For the text-containing cell, return its midpoint in [x, y] coordinate format. 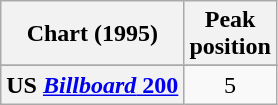
Chart (1995) [92, 34]
Peakposition [230, 34]
5 [230, 85]
US Billboard 200 [92, 85]
